Identify which cell holds the provided text, then report its (x, y) central coordinate. 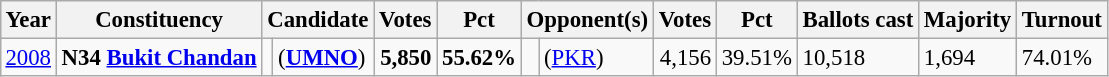
Year (28, 20)
55.62% (480, 57)
2008 (28, 57)
Candidate (318, 20)
1,694 (968, 57)
(PKR) (596, 57)
10,518 (858, 57)
5,850 (406, 57)
Turnout (1062, 20)
Majority (968, 20)
Ballots cast (858, 20)
Constituency (159, 20)
(UMNO) (324, 57)
Opponent(s) (587, 20)
4,156 (684, 57)
39.51% (756, 57)
74.01% (1062, 57)
N34 Bukit Chandan (159, 57)
